Return the (X, Y) coordinate for the center point of the cell that contains the specified text.  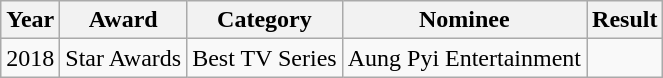
Star Awards (124, 58)
Result (625, 20)
Award (124, 20)
Best TV Series (265, 58)
2018 (30, 58)
Year (30, 20)
Aung Pyi Entertainment (464, 58)
Nominee (464, 20)
Category (265, 20)
